From the cell containing the given text, extract its center point as [x, y] coordinate. 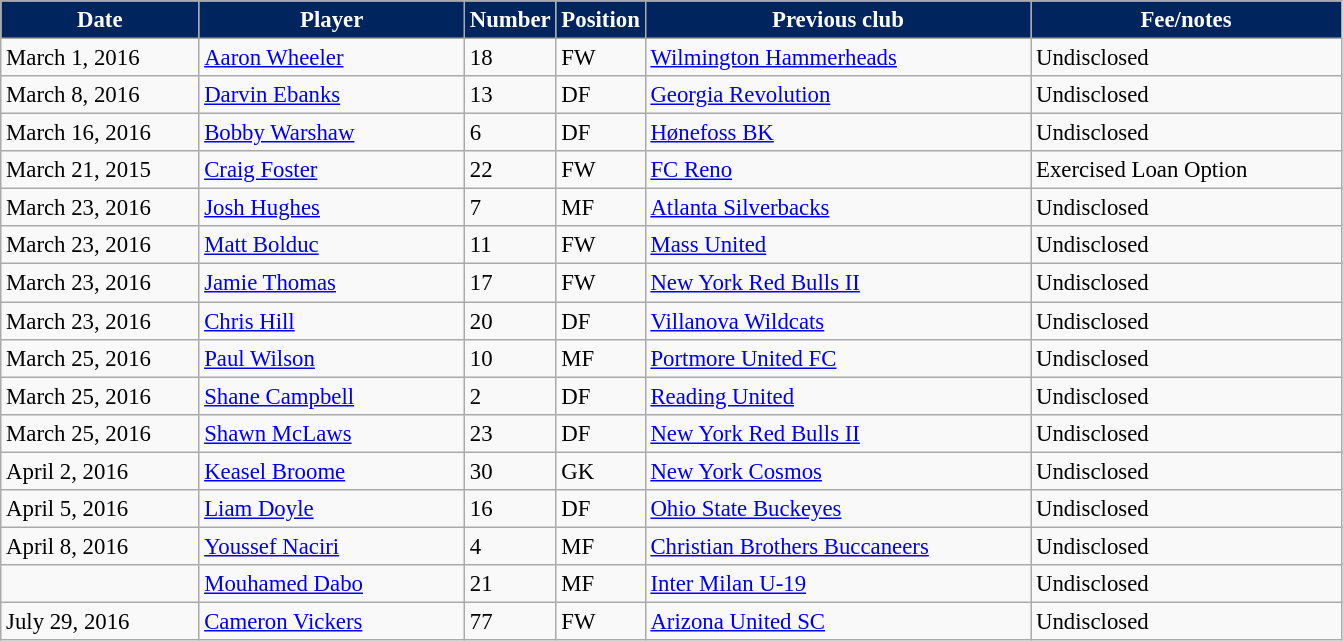
April 2, 2016 [100, 471]
Number [510, 20]
March 1, 2016 [100, 58]
Craig Foster [332, 170]
21 [510, 584]
2 [510, 396]
13 [510, 95]
Atlanta Silverbacks [838, 208]
Mass United [838, 245]
Reading United [838, 396]
Arizona United SC [838, 621]
FC Reno [838, 170]
Shane Campbell [332, 396]
July 29, 2016 [100, 621]
17 [510, 283]
Christian Brothers Buccaneers [838, 546]
Youssef Naciri [332, 546]
77 [510, 621]
Liam Doyle [332, 509]
16 [510, 509]
April 8, 2016 [100, 546]
Player [332, 20]
10 [510, 358]
23 [510, 433]
6 [510, 133]
Villanova Wildcats [838, 321]
Wilmington Hammerheads [838, 58]
22 [510, 170]
Hønefoss BK [838, 133]
GK [600, 471]
11 [510, 245]
Georgia Revolution [838, 95]
New York Cosmos [838, 471]
Mouhamed Dabo [332, 584]
Paul Wilson [332, 358]
Darvin Ebanks [332, 95]
March 8, 2016 [100, 95]
18 [510, 58]
Aaron Wheeler [332, 58]
Date [100, 20]
Keasel Broome [332, 471]
Matt Bolduc [332, 245]
20 [510, 321]
Josh Hughes [332, 208]
Previous club [838, 20]
Ohio State Buckeyes [838, 509]
Portmore United FC [838, 358]
Exercised Loan Option [1186, 170]
Jamie Thomas [332, 283]
Position [600, 20]
Bobby Warshaw [332, 133]
Shawn McLaws [332, 433]
30 [510, 471]
March 16, 2016 [100, 133]
Cameron Vickers [332, 621]
4 [510, 546]
March 21, 2015 [100, 170]
Fee/notes [1186, 20]
Inter Milan U-19 [838, 584]
7 [510, 208]
Chris Hill [332, 321]
April 5, 2016 [100, 509]
